Search for the cell housing the specified text and yield its [X, Y] center coordinate. 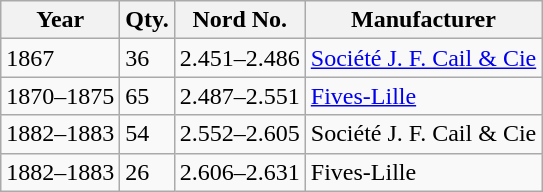
2.451–2.486 [240, 58]
Year [60, 20]
54 [147, 134]
36 [147, 58]
1870–1875 [60, 96]
1867 [60, 58]
Nord No. [240, 20]
Qty. [147, 20]
2.606–2.631 [240, 172]
Manufacturer [423, 20]
2.552–2.605 [240, 134]
26 [147, 172]
65 [147, 96]
2.487–2.551 [240, 96]
